Output the (x, y) coordinate of the center of the cell containing the given text.  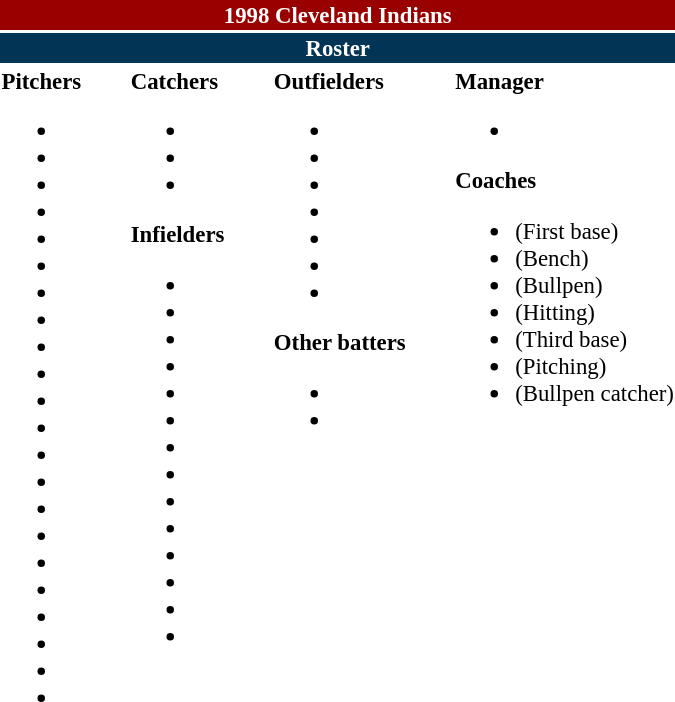
Roster (338, 48)
1998 Cleveland Indians (338, 15)
